Locate the cell with the specified text and output its [x, y] center coordinate. 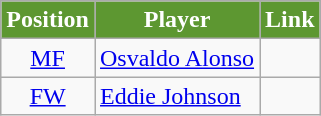
MF [48, 58]
Player [176, 20]
Position [48, 20]
Link [290, 20]
Osvaldo Alonso [176, 58]
FW [48, 96]
Eddie Johnson [176, 96]
